Determine the [X, Y] coordinate at the center of the cell enclosing the given text.  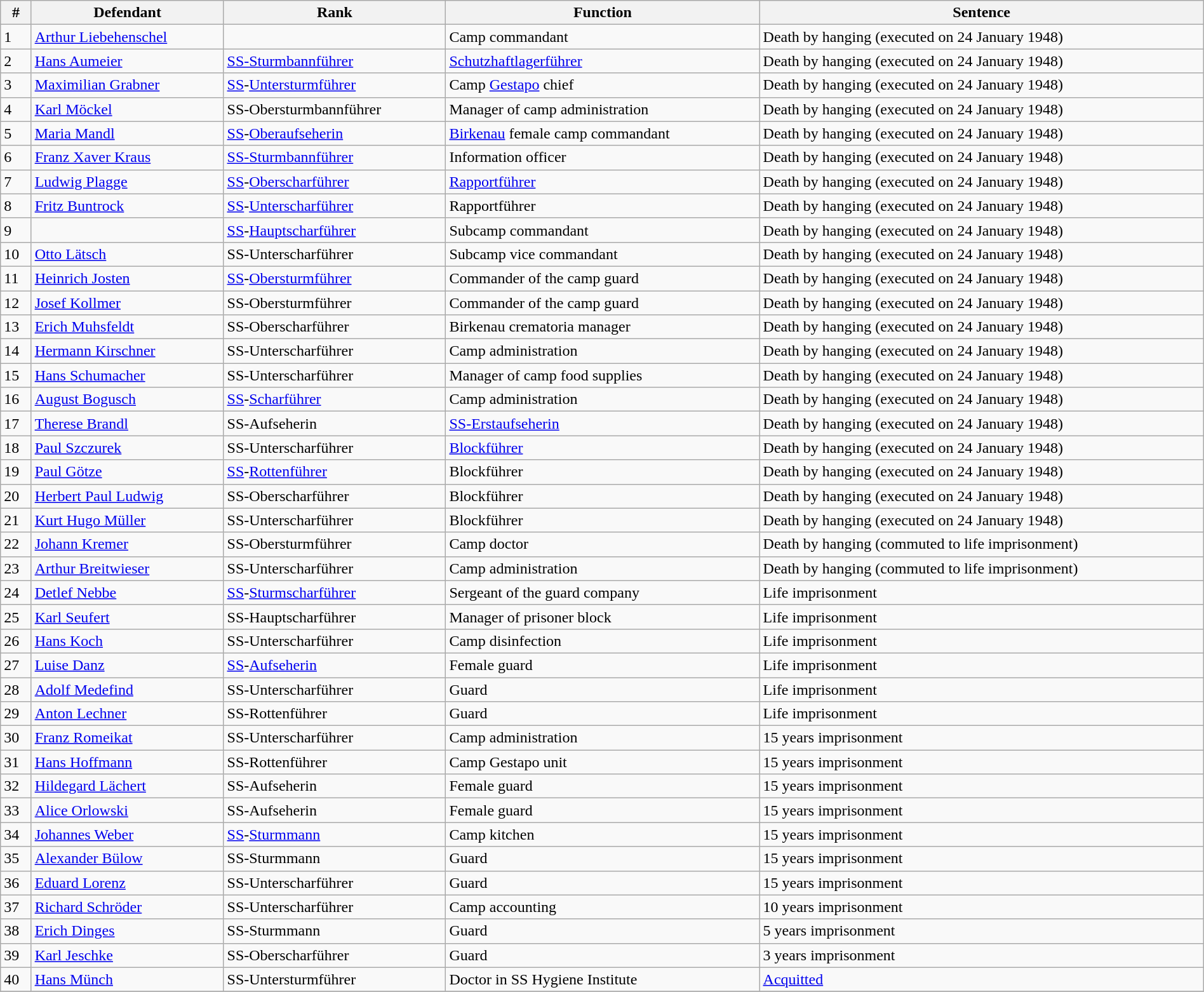
21 [16, 520]
4 [16, 109]
25 [16, 617]
33 [16, 810]
Camp disinfection [603, 641]
31 [16, 762]
18 [16, 448]
16 [16, 399]
5 [16, 133]
32 [16, 786]
Luise Danz [127, 665]
24 [16, 593]
Franz Romeikat [127, 738]
6 [16, 158]
Alexander Bülow [127, 859]
40 [16, 979]
Hildegard Lächert [127, 786]
Defendant [127, 13]
Camp kitchen [603, 834]
10 [16, 254]
Richard Schröder [127, 907]
19 [16, 472]
Sentence [982, 13]
37 [16, 907]
23 [16, 568]
Maria Mandl [127, 133]
Hermann Kirschner [127, 351]
Camp Gestapo unit [603, 762]
2 [16, 61]
Manager of prisoner block [603, 617]
Birkenau crematoria manager [603, 327]
SS-Obersturmbannführer [335, 109]
11 [16, 278]
Franz Xaver Kraus [127, 158]
Karl Seufert [127, 617]
15 [16, 375]
Hans Koch [127, 641]
10 years imprisonment [982, 907]
Hans Schumacher [127, 375]
12 [16, 303]
Karl Möckel [127, 109]
Heinrich Josten [127, 278]
Hans Aumeier [127, 61]
30 [16, 738]
Paul Götze [127, 472]
29 [16, 714]
28 [16, 689]
Johann Kremer [127, 544]
26 [16, 641]
Erich Muhsfeldt [127, 327]
34 [16, 834]
Karl Jeschke [127, 955]
Herbert Paul Ludwig [127, 496]
Hans Münch [127, 979]
Subcamp commandant [603, 230]
35 [16, 859]
Arthur Liebehenschel [127, 37]
Doctor in SS Hygiene Institute [603, 979]
27 [16, 665]
Paul Szczurek [127, 448]
Acquitted [982, 979]
Alice Orlowski [127, 810]
# [16, 13]
17 [16, 424]
Arthur Breitwieser [127, 568]
Schutzhaftlagerführer [603, 61]
SS-Oberaufseherin [335, 133]
Hans Hoffmann [127, 762]
Josef Kollmer [127, 303]
Fritz Buntrock [127, 206]
39 [16, 955]
Anton Lechner [127, 714]
SS-Sturmscharführer [335, 593]
SS-Erstaufseherin [603, 424]
Camp commandant [603, 37]
Otto Lätsch [127, 254]
20 [16, 496]
Birkenau female camp commandant [603, 133]
Manager of camp food supplies [603, 375]
Rank [335, 13]
Function [603, 13]
13 [16, 327]
5 years imprisonment [982, 931]
3 [16, 85]
Subcamp vice commandant [603, 254]
Maximilian Grabner [127, 85]
Camp doctor [603, 544]
38 [16, 931]
22 [16, 544]
Camp Gestapo chief [603, 85]
1 [16, 37]
August Bogusch [127, 399]
Adolf Medefind [127, 689]
Camp accounting [603, 907]
Information officer [603, 158]
7 [16, 182]
Sergeant of the guard company [603, 593]
Eduard Lorenz [127, 883]
36 [16, 883]
SS-Scharführer [335, 399]
Detlef Nebbe [127, 593]
Johannes Weber [127, 834]
14 [16, 351]
9 [16, 230]
Erich Dinges [127, 931]
Therese Brandl [127, 424]
3 years imprisonment [982, 955]
Kurt Hugo Müller [127, 520]
Ludwig Plagge [127, 182]
Manager of camp administration [603, 109]
8 [16, 206]
